Output the (x, y) coordinate of the center of the cell containing the given text.  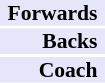
Forwards (52, 13)
Backs (52, 41)
Coach (52, 70)
